Provide the [X, Y] coordinate of the cell's center where the given text is located.  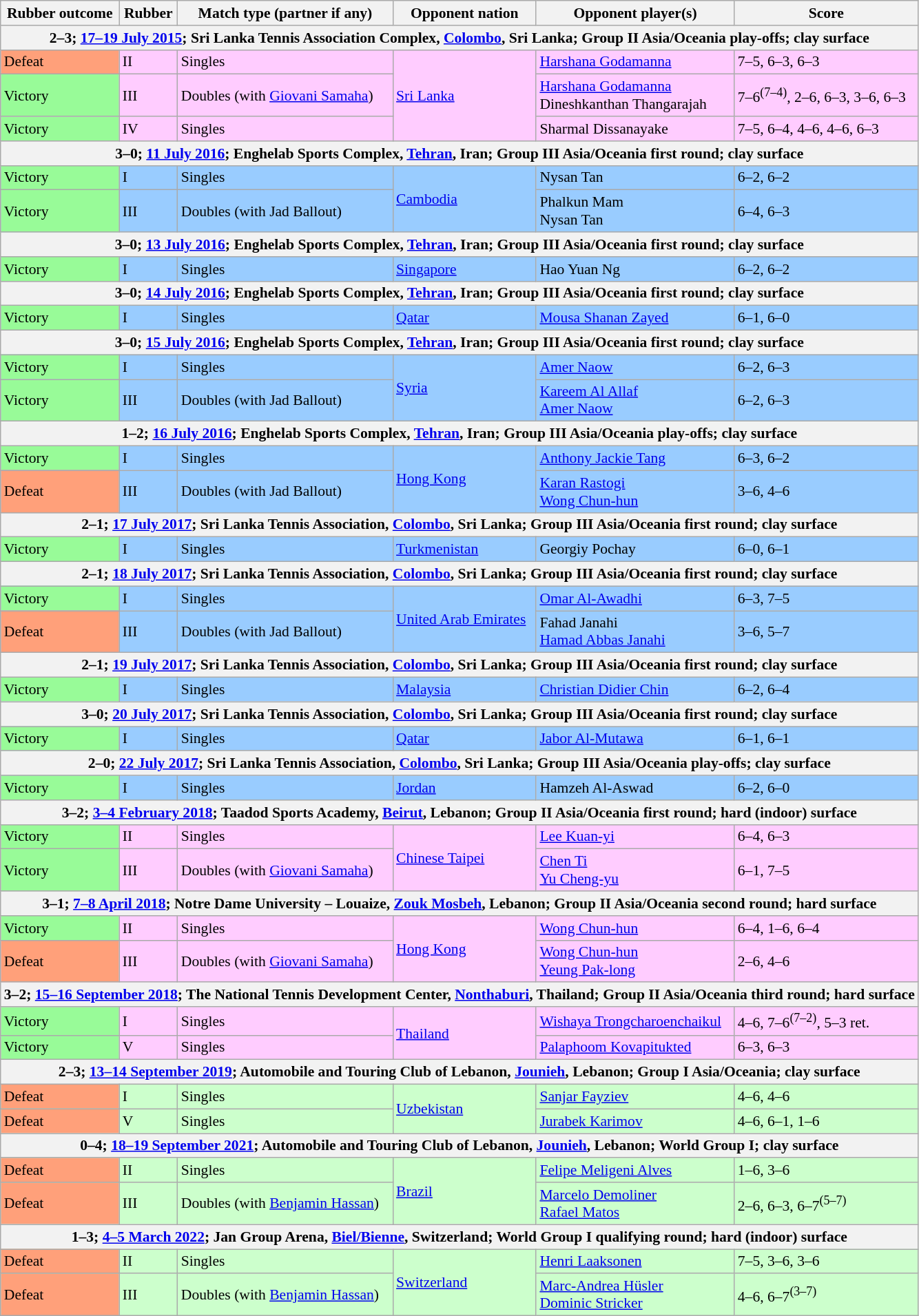
3–0; 14 July 2016; Enghelab Sports Complex, Tehran, Iran; Group III Asia/Oceania first round; clay surface [460, 293]
6–3, 6–2 [827, 459]
Opponent player(s) [635, 13]
6–0, 6–1 [827, 550]
Fahad JanahiHamad Abbas Janahi [635, 632]
Jordan [464, 788]
2–3; 13–14 September 2019; Automobile and Touring Club of Lebanon, Jounieh, Lebanon; Group I Asia/Oceania; clay surface [460, 1072]
Switzerland [464, 1282]
Palaphoom Kovapitukted [635, 1047]
4–6, 6–1, 1–6 [827, 1121]
Chinese Taipei [464, 858]
7–6(7–4), 2–6, 6–3, 3–6, 6–3 [827, 95]
Wong Chun-hunYeung Pak-long [635, 961]
Malaysia [464, 690]
Karan RastogiWong Chun-hun [635, 492]
Sri Lanka [464, 95]
Uzbekistan [464, 1109]
6–1, 7–5 [827, 870]
6–4, 1–6, 6–4 [827, 928]
Jurabek Karimov [635, 1121]
6–3, 7–5 [827, 598]
Harshana GodamannaDineshkanthan Thangarajah [635, 95]
Jabor Al-Mutawa [635, 739]
Hamzeh Al-Aswad [635, 788]
2–1; 17 July 2017; Sri Lanka Tennis Association, Colombo, Sri Lanka; Group III Asia/Oceania first round; clay surface [460, 525]
Hao Yuan Ng [635, 269]
0–4; 18–19 September 2021; Automobile and Touring Club of Lebanon, Jounieh, Lebanon; World Group I; clay surface [460, 1146]
Phalkun MamNysan Tan [635, 211]
United Arab Emirates [464, 620]
Score [827, 13]
Syria [464, 388]
Turkmenistan [464, 550]
Rubber [149, 13]
Thailand [464, 1033]
2–6, 6–3, 6–7(5–7) [827, 1204]
IV [149, 129]
2–1; 18 July 2017; Sri Lanka Tennis Association, Colombo, Sri Lanka; Group III Asia/Oceania first round; clay surface [460, 574]
3–0; 20 July 2017; Sri Lanka Tennis Association, Colombo, Sri Lanka; Group III Asia/Oceania first round; clay surface [460, 714]
Mousa Shanan Zayed [635, 318]
7–5, 6–3, 6–3 [827, 62]
Marc-Andrea HüslerDominic Stricker [635, 1295]
3–2; 3–4 February 2018; Taadod Sports Academy, Beirut, Lebanon; Group II Asia/Oceania first round; hard (indoor) surface [460, 813]
4–6, 4–6 [827, 1097]
Christian Didier Chin [635, 690]
6–3, 6–3 [827, 1047]
Sharmal Dissanayake [635, 129]
Lee Kuan-yi [635, 837]
Georgiy Pochay [635, 550]
2–1; 19 July 2017; Sri Lanka Tennis Association, Colombo, Sri Lanka; Group III Asia/Oceania first round; clay surface [460, 665]
3–1; 7–8 April 2018; Notre Dame University – Louaize, Zouk Mosbeh, Lebanon; Group II Asia/Oceania second round; hard surface [460, 904]
3–6, 5–7 [827, 632]
7–5, 3–6, 3–6 [827, 1262]
2–0; 22 July 2017; Sri Lanka Tennis Association, Colombo, Sri Lanka; Group III Asia/Oceania play-offs; clay surface [460, 764]
3–0; 13 July 2016; Enghelab Sports Complex, Tehran, Iran; Group III Asia/Oceania first round; clay surface [460, 244]
Harshana Godamanna [635, 62]
6–1, 6–0 [827, 318]
Marcelo DemolinerRafael Matos [635, 1204]
2–3; 17–19 July 2015; Sri Lanka Tennis Association Complex, Colombo, Sri Lanka; Group II Asia/Oceania play-offs; clay surface [460, 38]
7–5, 6–4, 4–6, 4–6, 6–3 [827, 129]
Singapore [464, 269]
Felipe Meligeni Alves [635, 1171]
6–2, 6–0 [827, 788]
Rubber outcome [60, 13]
4–6, 7–6(7–2), 5–3 ret. [827, 1021]
Sanjar Fayziev [635, 1097]
3–0; 15 July 2016; Enghelab Sports Complex, Tehran, Iran; Group III Asia/Oceania first round; clay surface [460, 343]
Chen TiYu Cheng-yu [635, 870]
Omar Al-Awadhi [635, 598]
Cambodia [464, 198]
Amer Naow [635, 367]
Henri Laaksonen [635, 1262]
1–2; 16 July 2016; Enghelab Sports Complex, Tehran, Iran; Group III Asia/Oceania play-offs; clay surface [460, 434]
Opponent nation [464, 13]
Brazil [464, 1191]
4–6, 6–7(3–7) [827, 1295]
1–3; 4–5 March 2022; Jan Group Arena, Biel/Bienne, Switzerland; World Group I qualifying round; hard (indoor) surface [460, 1237]
Match type (partner if any) [285, 13]
6–2, 6–4 [827, 690]
Nysan Tan [635, 178]
Kareem Al AllafAmer Naow [635, 401]
3–0; 11 July 2016; Enghelab Sports Complex, Tehran, Iran; Group III Asia/Oceania first round; clay surface [460, 154]
1–6, 3–6 [827, 1171]
Wong Chun-hun [635, 928]
6–1, 6–1 [827, 739]
2–6, 4–6 [827, 961]
3–2; 15–16 September 2018; The National Tennis Development Center, Nonthaburi, Thailand; Group II Asia/Oceania third round; hard surface [460, 995]
Wishaya Trongcharoenchaikul [635, 1021]
3–6, 4–6 [827, 492]
Anthony Jackie Tang [635, 459]
